Return [x, y] of the center of cell containing provided text 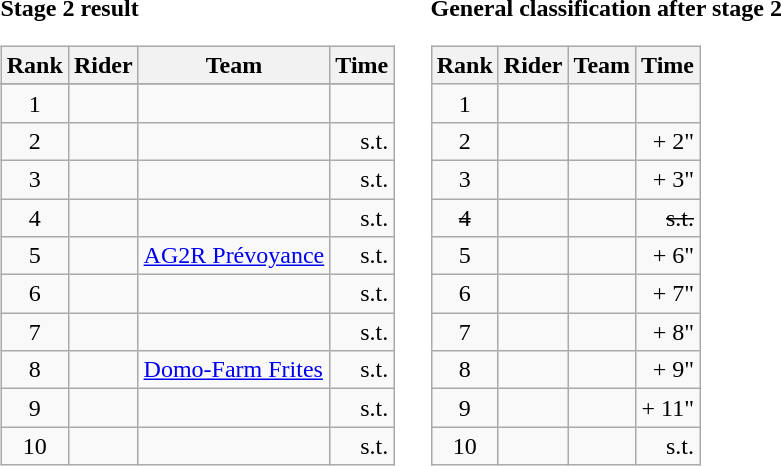
AG2R Prévoyance [234, 256]
+ 9" [668, 370]
+ 7" [668, 294]
+ 3" [668, 179]
+ 11" [668, 408]
Domo-Farm Frites [234, 370]
+ 6" [668, 256]
+ 8" [668, 332]
+ 2" [668, 141]
